Provide the [x, y] coordinate of the cell's center where the given text is located.  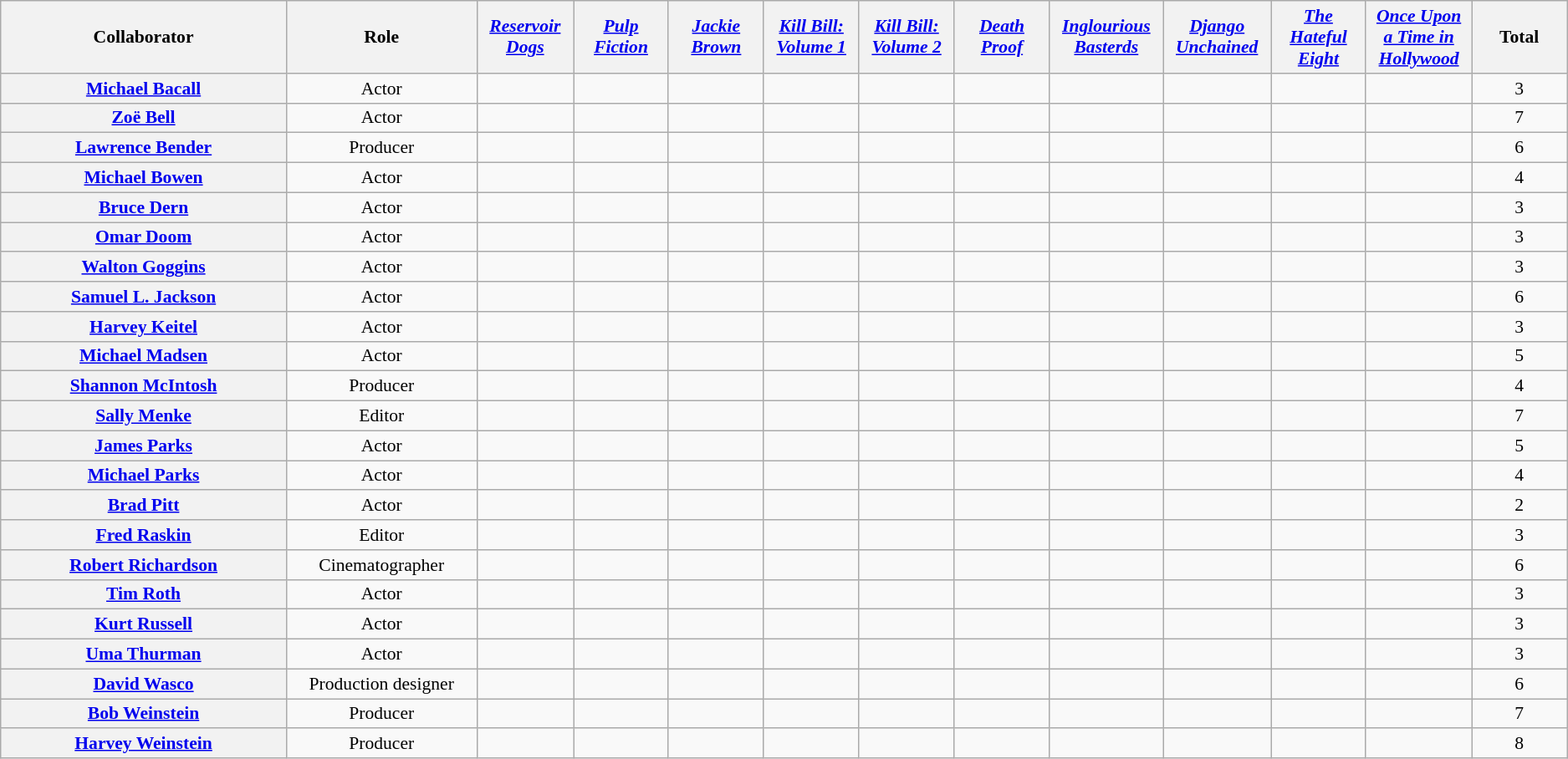
Kurt Russell [144, 624]
Michael Madsen [144, 356]
Michael Bacall [144, 89]
Walton Goggins [144, 267]
Death Proof [1002, 37]
Uma Thurman [144, 655]
James Parks [144, 446]
Michael Bowen [144, 178]
Collaborator [144, 37]
Bruce Dern [144, 207]
Cinematographer [381, 565]
Zoë Bell [144, 118]
8 [1519, 744]
Robert Richardson [144, 565]
Django Unchained [1218, 37]
The Hateful Eight [1319, 37]
Kill Bill: Volume 2 [907, 37]
Michael Parks [144, 476]
David Wasco [144, 684]
Kill Bill: Volume 1 [811, 37]
Inglourious Basterds [1106, 37]
Total [1519, 37]
Once Upon a Time in Hollywood [1418, 37]
Brad Pitt [144, 506]
Omar Doom [144, 237]
Harvey Weinstein [144, 744]
Production designer [381, 684]
Tim Roth [144, 594]
Shannon McIntosh [144, 386]
Reservoir Dogs [525, 37]
Fred Raskin [144, 535]
Jackie Brown [716, 37]
Lawrence Bender [144, 148]
Role [381, 37]
2 [1519, 506]
Bob Weinstein [144, 714]
Pulp Fiction [621, 37]
Samuel L. Jackson [144, 297]
Sally Menke [144, 416]
Harvey Keitel [144, 327]
